Determine the [X, Y] coordinate at the center of the cell enclosing the given text.  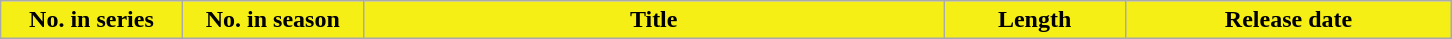
Length [1034, 20]
Release date [1288, 20]
Title [653, 20]
No. in series [92, 20]
No. in season [272, 20]
